Detect which cell encompasses the target text, then output its [X, Y] center coordinate. 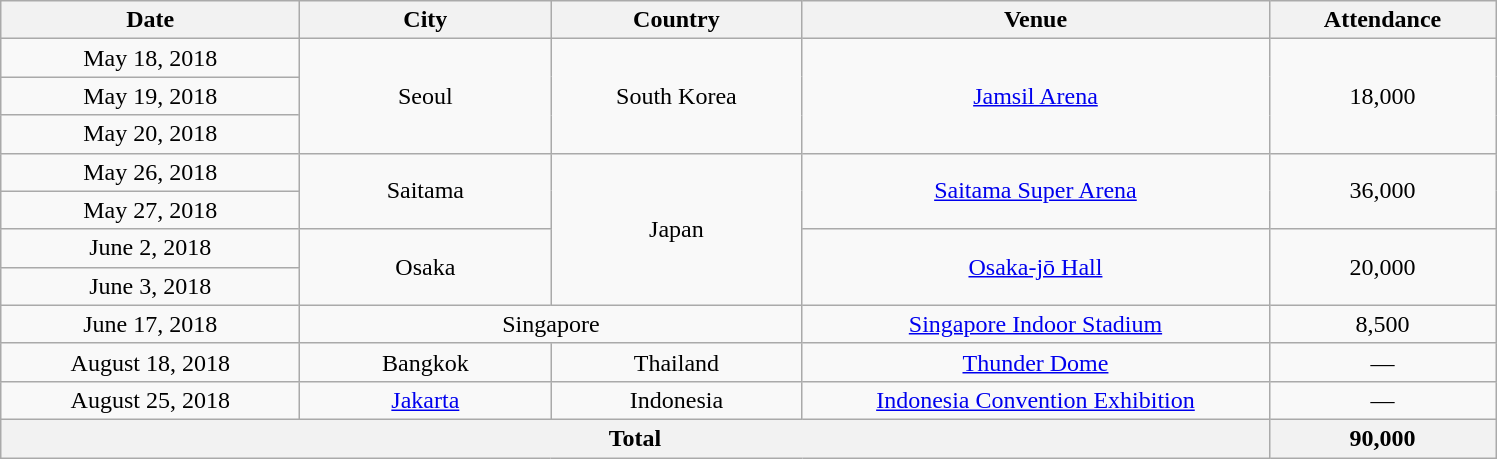
Osaka-jō Hall [1036, 267]
May 20, 2018 [150, 134]
May 27, 2018 [150, 210]
August 18, 2018 [150, 362]
Jamsil Arena [1036, 96]
City [426, 20]
Japan [676, 229]
8,500 [1382, 324]
South Korea [676, 96]
90,000 [1382, 438]
Thunder Dome [1036, 362]
36,000 [1382, 191]
May 18, 2018 [150, 58]
Singapore [551, 324]
May 26, 2018 [150, 172]
Jakarta [426, 400]
August 25, 2018 [150, 400]
Date [150, 20]
Total [635, 438]
June 3, 2018 [150, 286]
Bangkok [426, 362]
Singapore Indoor Stadium [1036, 324]
Saitama [426, 191]
Indonesia [676, 400]
June 2, 2018 [150, 248]
18,000 [1382, 96]
Saitama Super Arena [1036, 191]
Osaka [426, 267]
20,000 [1382, 267]
Seoul [426, 96]
Country [676, 20]
Venue [1036, 20]
Attendance [1382, 20]
June 17, 2018 [150, 324]
May 19, 2018 [150, 96]
Indonesia Convention Exhibition [1036, 400]
Thailand [676, 362]
